Extract the (X, Y) coordinate from the center of the cell holding the provided text.  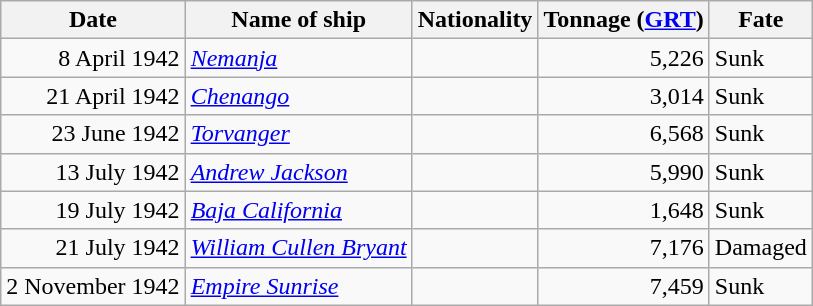
Tonnage (GRT) (624, 20)
3,014 (624, 96)
2 November 1942 (93, 286)
William Cullen Bryant (298, 248)
Nationality (475, 20)
Date (93, 20)
Empire Sunrise (298, 286)
13 July 1942 (93, 172)
Fate (760, 20)
Andrew Jackson (298, 172)
19 July 1942 (93, 210)
Torvanger (298, 134)
7,459 (624, 286)
Damaged (760, 248)
5,226 (624, 58)
8 April 1942 (93, 58)
1,648 (624, 210)
21 April 1942 (93, 96)
7,176 (624, 248)
Chenango (298, 96)
5,990 (624, 172)
Name of ship (298, 20)
6,568 (624, 134)
21 July 1942 (93, 248)
Baja California (298, 210)
Nemanja (298, 58)
23 June 1942 (93, 134)
